Return [x, y] of the center of cell containing provided text 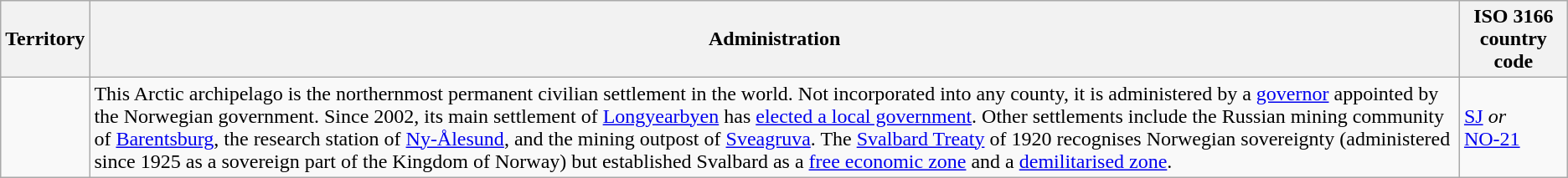
ISO 3166 country code [1513, 39]
SJ orNO-21 [1513, 127]
Administration [775, 39]
Territory [45, 39]
